For the text-containing cell, return its midpoint in (x, y) coordinate format. 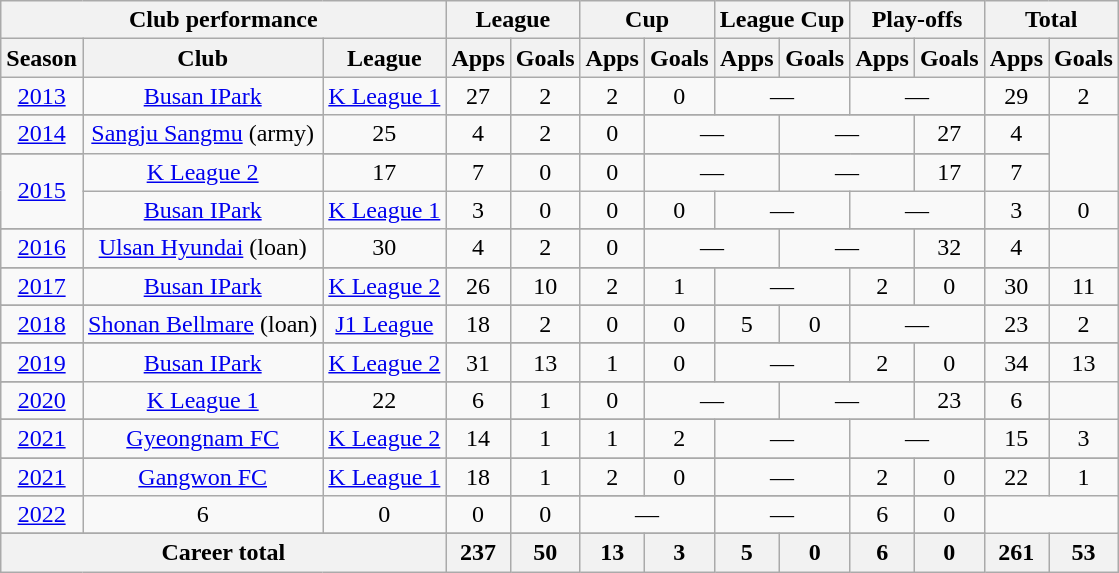
Ulsan Hyundai (loan) (202, 248)
15 (1016, 438)
Gangwon FC (202, 477)
Gyeongnam FC (202, 438)
Season (42, 58)
2020 (42, 400)
Club performance (224, 20)
Club (202, 58)
32 (949, 248)
34 (1016, 362)
2022 (42, 515)
53 (1084, 553)
Cup (647, 20)
2015 (42, 191)
Career total (224, 553)
25 (384, 134)
11 (1084, 286)
50 (545, 553)
10 (545, 286)
Sangju Sangmu (army) (202, 134)
2016 (42, 248)
2018 (42, 324)
2013 (42, 96)
14 (478, 438)
31 (478, 362)
29 (1016, 96)
League Cup (782, 20)
261 (1016, 553)
J1 League (384, 324)
2017 (42, 286)
Shonan Bellmare (loan) (202, 324)
2014 (42, 134)
Play-offs (917, 20)
2019 (42, 362)
26 (478, 286)
Total (1051, 20)
237 (478, 553)
